Determine the (x, y) coordinate at the center of the cell enclosing the given text.  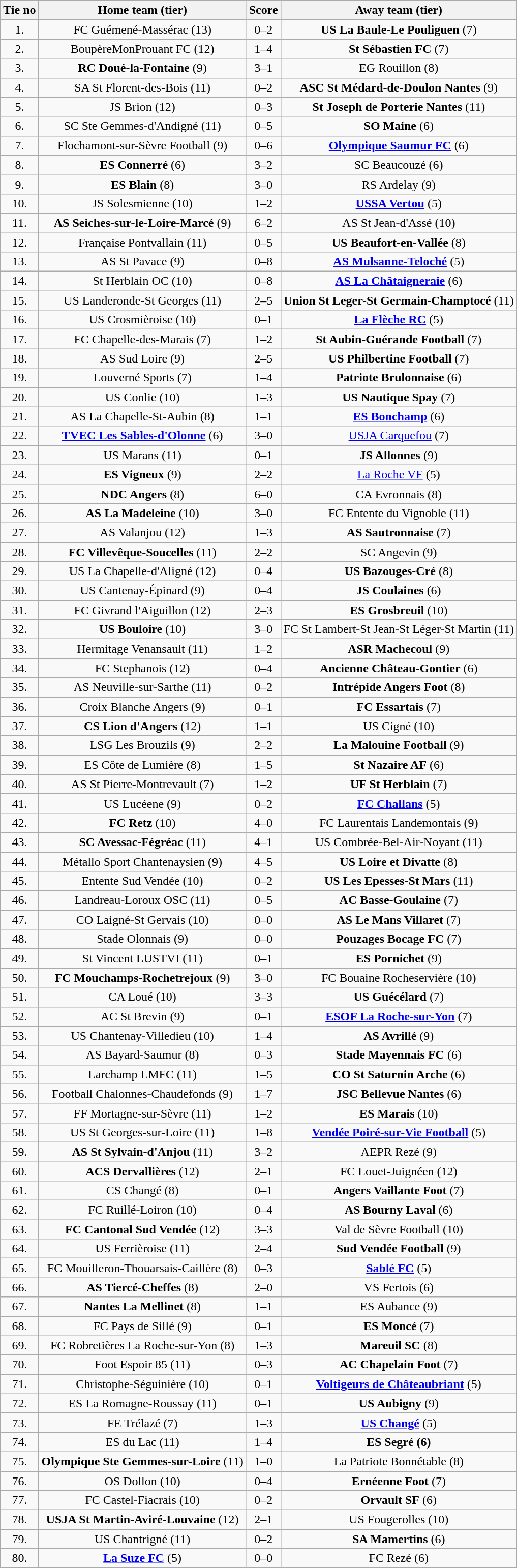
Landreau-Loroux OSC (11) (142, 900)
75. (19, 1461)
Larchamp LMFC (11) (142, 1074)
US St Georges-sur-Loire (11) (142, 1132)
34. (19, 668)
FC Guémené-Massérac (13) (142, 29)
52. (19, 1016)
FF Mortagne-sur-Sèvre (11) (142, 1113)
6–0 (263, 494)
US Philbertine Football (7) (399, 358)
AS Sautronnaise (7) (399, 532)
CO Laigné-St Gervais (10) (142, 920)
10. (19, 203)
ES Vigneux (9) (142, 474)
Foot Espoir 85 (11) (142, 1365)
47. (19, 920)
25. (19, 494)
Patriote Brulonnaise (6) (399, 378)
CA Evronnais (8) (399, 494)
3–1 (263, 68)
Hermitage Venansault (11) (142, 649)
37. (19, 726)
FC Castel-Fiacrais (10) (142, 1500)
35. (19, 687)
2–3 (263, 610)
St Sébastien FC (7) (399, 49)
US Fougerolles (10) (399, 1520)
9. (19, 184)
AS La Madeleine (10) (142, 513)
ES Pornichet (9) (399, 958)
FC Stephanois (12) (142, 668)
AS St Pierre-Montrevault (7) (142, 784)
Sud Vendée Football (9) (399, 1249)
FC Mouchamps-Rochetrejoux (9) (142, 978)
FC Essartais (7) (399, 707)
Score (263, 10)
20. (19, 397)
SC Avessac-Fégréac (11) (142, 842)
St Nazaire AF (6) (399, 765)
JS Coulaines (6) (399, 591)
AS Seiches-sur-le-Loire-Marcé (9) (142, 223)
14. (19, 281)
62. (19, 1210)
St Joseph de Porterie Nantes (11) (399, 107)
ES Marais (10) (399, 1113)
0–6 (263, 145)
St Aubin-Guérande Football (7) (399, 339)
US Cantenay-Épinard (9) (142, 591)
12. (19, 243)
US Loire et Divatte (8) (399, 862)
3. (19, 68)
US Crosmièroise (10) (142, 320)
TVEC Les Sables-d'Olonne (6) (142, 436)
77. (19, 1500)
Voltigeurs de Châteaubriant (5) (399, 1384)
ES Segré (6) (399, 1442)
41. (19, 803)
AS La Châtaigneraie (6) (399, 281)
AS La Chapelle-St-Aubin (8) (142, 416)
7. (19, 145)
39. (19, 765)
AS Neuville-sur-Sarthe (11) (142, 687)
2–4 (263, 1249)
29. (19, 571)
19. (19, 378)
US Combrée-Bel-Air-Noyant (11) (399, 842)
ES Blain (8) (142, 184)
4–0 (263, 823)
FC Challans (5) (399, 803)
RC Doué-la-Fontaine (9) (142, 68)
ACS Dervallières (12) (142, 1171)
43. (19, 842)
US Bouloire (10) (142, 629)
71. (19, 1384)
Entente Sud Vendée (10) (142, 881)
42. (19, 823)
36. (19, 707)
Flochamont-sur-Sèvre Football (9) (142, 145)
US Ferrièroise (11) (142, 1249)
40. (19, 784)
2. (19, 49)
24. (19, 474)
ES Côte de Lumière (8) (142, 765)
16. (19, 320)
1. (19, 29)
FC Robretières La Roche-sur-Yon (8) (142, 1345)
23. (19, 455)
61. (19, 1191)
45. (19, 881)
66. (19, 1287)
28. (19, 552)
Sablé FC (5) (399, 1268)
80. (19, 1558)
65. (19, 1268)
AS Sud Loire (9) (142, 358)
UF St Herblain (7) (399, 784)
La Flèche RC (5) (399, 320)
11. (19, 223)
FC Laurentais Landemontais (9) (399, 823)
33. (19, 649)
AS St Sylvain-d'Anjou (11) (142, 1152)
Away team (tier) (399, 10)
La Malouine Football (9) (399, 745)
CA Loué (10) (142, 997)
JSC Bellevue Nantes (6) (399, 1094)
FE Trélazé (7) (142, 1423)
70. (19, 1365)
Pouzages Bocage FC (7) (399, 939)
50. (19, 978)
FC Cantonal Sud Vendée (12) (142, 1229)
CO St Saturnin Arche (6) (399, 1074)
Olympique Saumur FC (6) (399, 145)
ES La Romagne-Roussay (11) (142, 1403)
FC Villevêque-Soucelles (11) (142, 552)
67. (19, 1307)
59. (19, 1152)
Val de Sèvre Football (10) (399, 1229)
FC Ruillé-Loiron (10) (142, 1210)
AS St Jean-d'Assé (10) (399, 223)
Ernéenne Foot (7) (399, 1481)
St Vincent LUSTVI (11) (142, 958)
US Marans (11) (142, 455)
ES du Lac (11) (142, 1442)
38. (19, 745)
JS Solesmienne (10) (142, 203)
FC Rezé (6) (399, 1558)
St Herblain OC (10) (142, 281)
44. (19, 862)
SA St Florent-des-Bois (11) (142, 87)
53. (19, 1036)
AS Mulsanne-Teloché (5) (399, 262)
17. (19, 339)
FC Entente du Vignoble (11) (399, 513)
ASC St Médard-de-Doulon Nantes (9) (399, 87)
27. (19, 532)
AS Valanjou (12) (142, 532)
Christophe-Séguinière (10) (142, 1384)
22. (19, 436)
FC Pays de Sillé (9) (142, 1326)
AS Le Mans Villaret (7) (399, 920)
USJA Carquefou (7) (399, 436)
FC Mouilleron-Thouarsais-Caillère (8) (142, 1268)
La Roche VF (5) (399, 474)
US Beaufort-en-Vallée (8) (399, 243)
US Les Epesses-St Mars (11) (399, 881)
49. (19, 958)
1–8 (263, 1132)
5. (19, 107)
US La Baule-Le Pouliguen (7) (399, 29)
Olympique Ste Gemmes-sur-Loire (11) (142, 1461)
FC Retz (10) (142, 823)
Croix Blanche Angers (9) (142, 707)
US Lucéene (9) (142, 803)
SC Ste Gemmes-d'Andigné (11) (142, 126)
AC Basse-Goulaine (7) (399, 900)
JS Allonnes (9) (399, 455)
AS St Pavace (9) (142, 262)
US La Chapelle-d'Aligné (12) (142, 571)
JS Brion (12) (142, 107)
73. (19, 1423)
4. (19, 87)
AC St Brevin (9) (142, 1016)
RS Ardelay (9) (399, 184)
VS Fertois (6) (399, 1287)
Angers Vaillante Foot (7) (399, 1191)
BoupèreMonProuant FC (12) (142, 49)
US Landeronde-St Georges (11) (142, 300)
US Chantrigné (11) (142, 1539)
ES Connerré (6) (142, 165)
Orvault SF (6) (399, 1500)
Stade Mayennais FC (6) (399, 1055)
55. (19, 1074)
FC Bouaine Rocheservière (10) (399, 978)
USJA St Martin-Aviré-Louvaine (12) (142, 1520)
ES Bonchamp (6) (399, 416)
SO Maine (6) (399, 126)
ES Aubance (9) (399, 1307)
74. (19, 1442)
63. (19, 1229)
1–0 (263, 1461)
26. (19, 513)
La Patriote Bonnétable (8) (399, 1461)
Tie no (19, 10)
AS Bourny Laval (6) (399, 1210)
Ancienne Château-Gontier (6) (399, 668)
46. (19, 900)
31. (19, 610)
32. (19, 629)
AS Bayard-Saumur (8) (142, 1055)
US Chantenay-Villedieu (10) (142, 1036)
Home team (tier) (142, 10)
51. (19, 997)
ES Grosbreuil (10) (399, 610)
64. (19, 1249)
US Changé (5) (399, 1423)
68. (19, 1326)
USSA Vertou (5) (399, 203)
Mareuil SC (8) (399, 1345)
72. (19, 1403)
13. (19, 262)
54. (19, 1055)
21. (19, 416)
EG Rouillon (8) (399, 68)
OS Dollon (10) (142, 1481)
60. (19, 1171)
1–7 (263, 1094)
Louverné Sports (7) (142, 378)
AS Avrillé (9) (399, 1036)
79. (19, 1539)
4–1 (263, 842)
US Cigné (10) (399, 726)
FC Givrand l'Aiguillon (12) (142, 610)
Métallo Sport Chantenaysien (9) (142, 862)
ASR Machecoul (9) (399, 649)
SC Angevin (9) (399, 552)
AC Chapelain Foot (7) (399, 1365)
Intrépide Angers Foot (8) (399, 687)
58. (19, 1132)
Vendée Poiré-sur-Vie Football (5) (399, 1132)
6–2 (263, 223)
Union St Leger-St Germain-Champtocé (11) (399, 300)
48. (19, 939)
FC St Lambert-St Jean-St Léger-St Martin (11) (399, 629)
69. (19, 1345)
US Guécélard (7) (399, 997)
56. (19, 1094)
ESOF La Roche-sur-Yon (7) (399, 1016)
30. (19, 591)
SA Mamertins (6) (399, 1539)
78. (19, 1520)
NDC Angers (8) (142, 494)
Stade Olonnais (9) (142, 939)
AEPR Rezé (9) (399, 1152)
76. (19, 1481)
8. (19, 165)
CS Lion d'Angers (12) (142, 726)
US Bazouges-Cré (8) (399, 571)
US Conlie (10) (142, 397)
LSG Les Brouzils (9) (142, 745)
FC Louet-Juignéen (12) (399, 1171)
FC Chapelle-des-Marais (7) (142, 339)
ES Moncé (7) (399, 1326)
2–0 (263, 1287)
SC Beaucouzé (6) (399, 165)
AS Tiercé-Cheffes (8) (142, 1287)
57. (19, 1113)
18. (19, 358)
6. (19, 126)
US Aubigny (9) (399, 1403)
Française Pontvallain (11) (142, 243)
CS Changé (8) (142, 1191)
US Nautique Spay (7) (399, 397)
15. (19, 300)
Football Chalonnes-Chaudefonds (9) (142, 1094)
4–5 (263, 862)
Nantes La Mellinet (8) (142, 1307)
La Suze FC (5) (142, 1558)
